Extract the [X, Y] coordinate from the center of the cell holding the provided text.  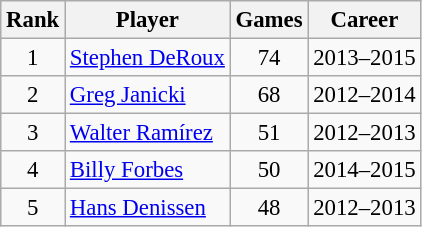
Billy Forbes [148, 170]
5 [33, 208]
2014–2015 [364, 170]
48 [269, 208]
51 [269, 133]
Games [269, 20]
Hans Denissen [148, 208]
Career [364, 20]
68 [269, 95]
74 [269, 58]
50 [269, 170]
3 [33, 133]
Rank [33, 20]
2 [33, 95]
1 [33, 58]
Stephen DeRoux [148, 58]
Player [148, 20]
2013–2015 [364, 58]
Greg Janicki [148, 95]
2012–2014 [364, 95]
4 [33, 170]
Walter Ramírez [148, 133]
